From the cell containing the given text, extract its center point as [x, y] coordinate. 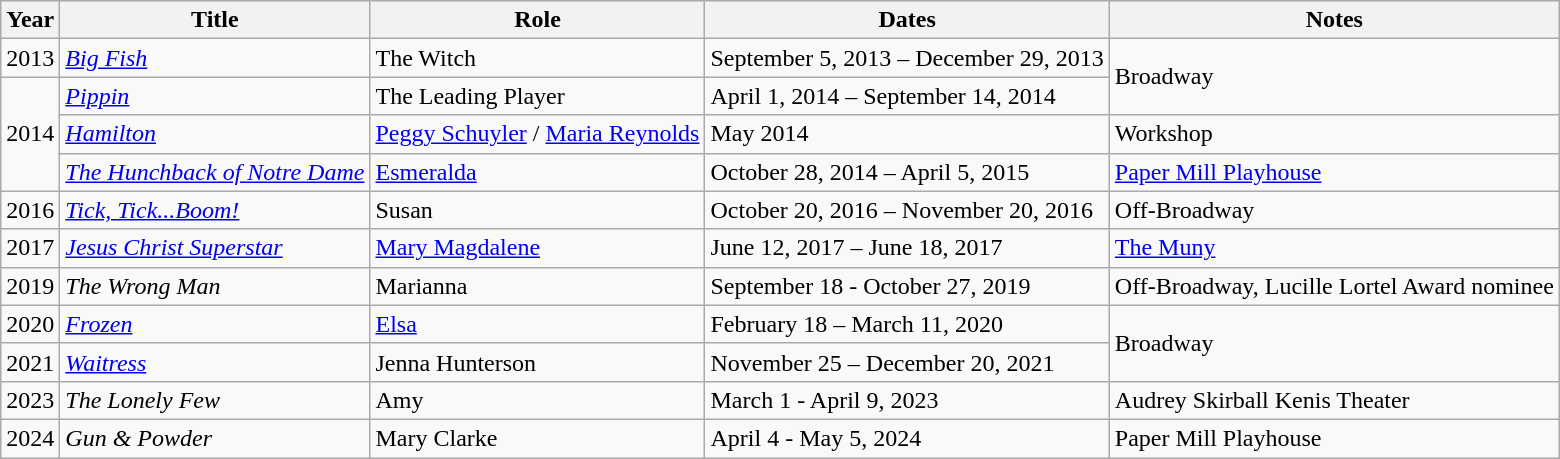
Mary Magdalene [538, 248]
2021 [30, 362]
Elsa [538, 324]
Jesus Christ Superstar [215, 248]
Year [30, 20]
Off-Broadway, Lucille Lortel Award nominee [1334, 286]
Esmeralda [538, 172]
The Witch [538, 58]
Title [215, 20]
September 5, 2013 – December 29, 2013 [907, 58]
Role [538, 20]
November 25 – December 20, 2021 [907, 362]
April 1, 2014 – September 14, 2014 [907, 96]
Jenna Hunterson [538, 362]
2019 [30, 286]
Gun & Powder [215, 438]
2024 [30, 438]
2020 [30, 324]
Peggy Schuyler / Maria Reynolds [538, 134]
Pippin [215, 96]
2023 [30, 400]
2014 [30, 134]
2016 [30, 210]
Tick, Tick...Boom! [215, 210]
2013 [30, 58]
April 4 - May 5, 2024 [907, 438]
Notes [1334, 20]
The Muny [1334, 248]
October 28, 2014 – April 5, 2015 [907, 172]
The Leading Player [538, 96]
Marianna [538, 286]
The Wrong Man [215, 286]
March 1 - April 9, 2023 [907, 400]
Frozen [215, 324]
Mary Clarke [538, 438]
Susan [538, 210]
Waitress [215, 362]
Off-Broadway [1334, 210]
The Hunchback of Notre Dame [215, 172]
Amy [538, 400]
Audrey Skirball Kenis Theater [1334, 400]
October 20, 2016 – November 20, 2016 [907, 210]
2017 [30, 248]
The Lonely Few [215, 400]
Dates [907, 20]
Hamilton [215, 134]
February 18 – March 11, 2020 [907, 324]
Workshop [1334, 134]
May 2014 [907, 134]
September 18 - October 27, 2019 [907, 286]
June 12, 2017 – June 18, 2017 [907, 248]
Big Fish [215, 58]
